For the text-containing cell, return its midpoint in (x, y) coordinate format. 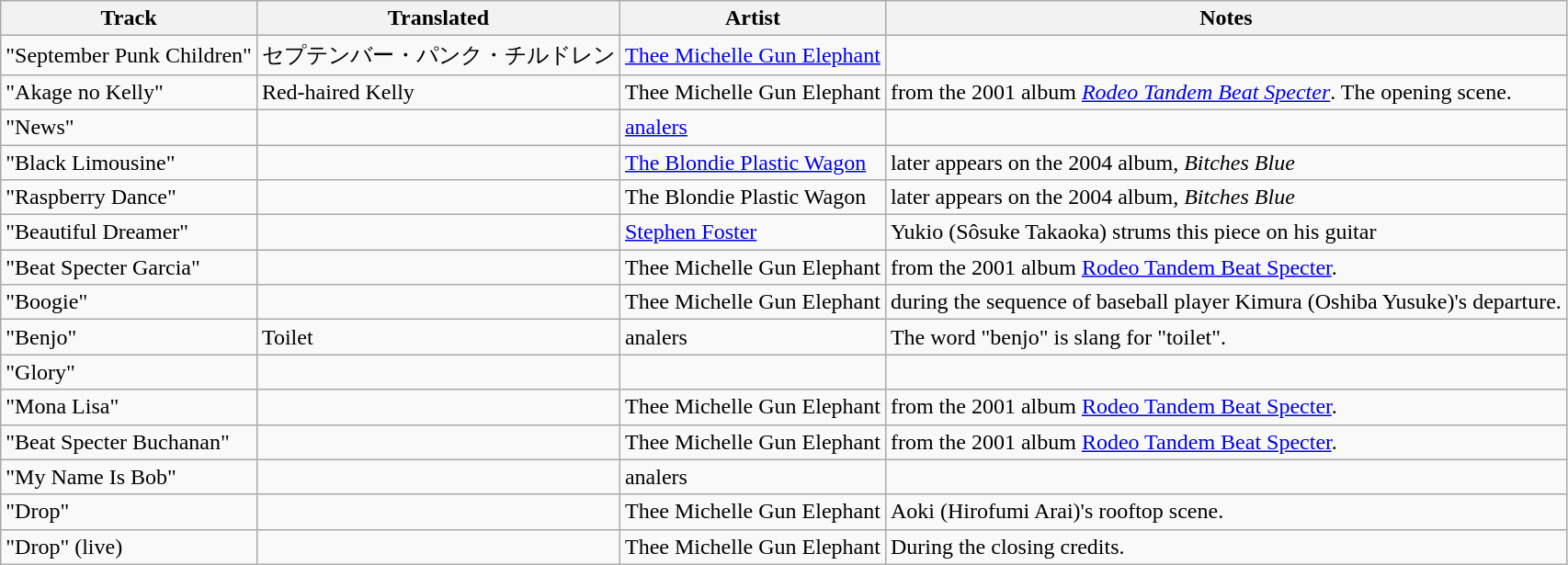
During the closing credits. (1226, 547)
Track (129, 18)
"Drop" (129, 512)
Yukio (Sôsuke Takaoka) strums this piece on his guitar (1226, 232)
Notes (1226, 18)
"Drop" (live) (129, 547)
"Benjo" (129, 337)
"News" (129, 127)
"Beautiful Dreamer" (129, 232)
Artist (752, 18)
"Raspberry Dance" (129, 198)
"Black Limousine" (129, 163)
from the 2001 album Rodeo Tandem Beat Specter. The opening scene. (1226, 92)
セプテンバー・パンク・チルドレン (437, 55)
"Akage no Kelly" (129, 92)
"Boogie" (129, 302)
Toilet (437, 337)
Red-haired Kelly (437, 92)
The word "benjo" is slang for "toilet". (1226, 337)
"Glory" (129, 372)
"September Punk Children" (129, 55)
Translated (437, 18)
Aoki (Hirofumi Arai)'s rooftop scene. (1226, 512)
during the sequence of baseball player Kimura (Oshiba Yusuke)'s departure. (1226, 302)
"Beat Specter Garcia" (129, 267)
"Beat Specter Buchanan" (129, 442)
"My Name Is Bob" (129, 477)
"Mona Lisa" (129, 407)
Stephen Foster (752, 232)
